Locate the cell with the specified text and output its [X, Y] center coordinate. 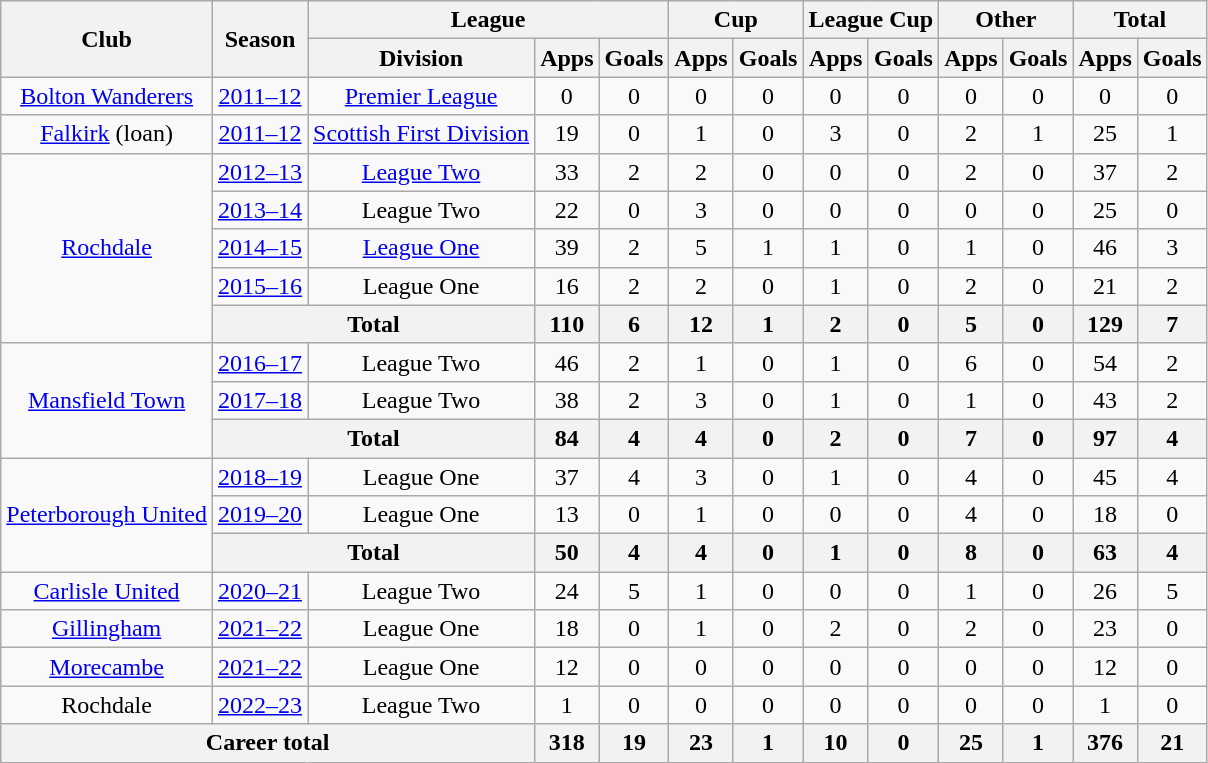
26 [1105, 591]
110 [567, 324]
50 [567, 553]
318 [567, 743]
2014–15 [260, 248]
2012–13 [260, 172]
2015–16 [260, 286]
2019–20 [260, 515]
33 [567, 172]
Premier League [422, 96]
2018–19 [260, 477]
97 [1105, 438]
League Cup [871, 20]
39 [567, 248]
Peterborough United [107, 515]
Other [1006, 20]
376 [1105, 743]
2022–23 [260, 705]
Falkirk (loan) [107, 134]
54 [1105, 362]
Division [422, 58]
Gillingham [107, 629]
2016–17 [260, 362]
24 [567, 591]
129 [1105, 324]
Carlisle United [107, 591]
Mansfield Town [107, 400]
13 [567, 515]
Scottish First Division [422, 134]
2013–14 [260, 210]
Bolton Wanderers [107, 96]
16 [567, 286]
45 [1105, 477]
43 [1105, 400]
Season [260, 39]
22 [567, 210]
10 [836, 743]
84 [567, 438]
63 [1105, 553]
Career total [268, 743]
8 [971, 553]
Cup [736, 20]
Morecambe [107, 667]
2017–18 [260, 400]
League [488, 20]
2020–21 [260, 591]
38 [567, 400]
Club [107, 39]
